From the cell containing the given text, extract its center point as (X, Y) coordinate. 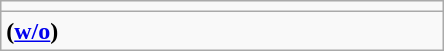
(w/o) (222, 31)
